Pinpoint the cell where the given text exists, returning its (X, Y) midpoint coordinate. 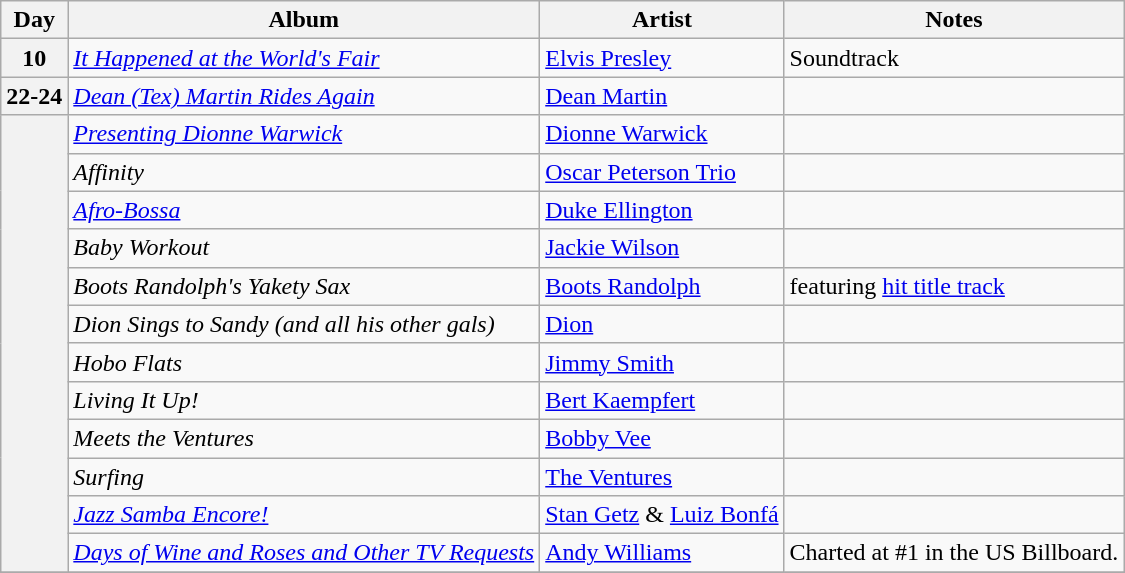
It Happened at the World's Fair (304, 58)
Afro-Bossa (304, 210)
Duke Ellington (662, 210)
Days of Wine and Roses and Other TV Requests (304, 553)
Elvis Presley (662, 58)
Presenting Dionne Warwick (304, 134)
Dion Sings to Sandy (and all his other gals) (304, 324)
10 (34, 58)
Charted at #1 in the US Billboard. (954, 553)
Boots Randolph (662, 286)
Artist (662, 20)
The Ventures (662, 477)
Dean (Tex) Martin Rides Again (304, 96)
Baby Workout (304, 248)
Album (304, 20)
Dean Martin (662, 96)
Boots Randolph's Yakety Sax (304, 286)
Affinity (304, 172)
Jimmy Smith (662, 362)
Stan Getz & Luiz Bonfá (662, 515)
Dionne Warwick (662, 134)
Day (34, 20)
Jackie Wilson (662, 248)
featuring hit title track (954, 286)
Bobby Vee (662, 438)
Bert Kaempfert (662, 400)
Meets the Ventures (304, 438)
Jazz Samba Encore! (304, 515)
Oscar Peterson Trio (662, 172)
Soundtrack (954, 58)
Hobo Flats (304, 362)
Living It Up! (304, 400)
Dion (662, 324)
Andy Williams (662, 553)
22-24 (34, 96)
Surfing (304, 477)
Notes (954, 20)
